Determine the (x, y) coordinate at the center of the cell enclosing the given text.  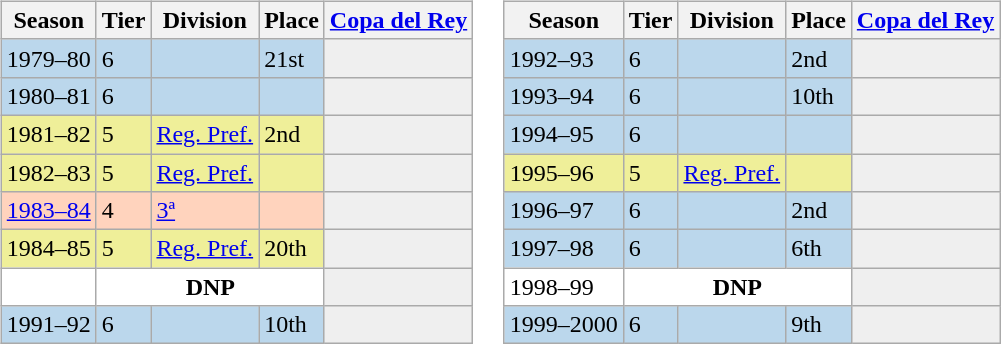
1984–85 (48, 249)
1991–92 (48, 325)
1994–95 (564, 134)
1992–93 (564, 58)
1979–80 (48, 58)
1998–99 (564, 287)
1982–83 (48, 173)
1995–96 (564, 173)
3ª (205, 211)
4 (124, 211)
1999–2000 (564, 325)
1997–98 (564, 249)
1993–94 (564, 96)
1996–97 (564, 211)
1983–84 (48, 211)
21st (292, 58)
20th (292, 249)
1980–81 (48, 96)
1981–82 (48, 134)
9th (819, 325)
6th (819, 249)
